Extract the [x, y] coordinate from the center of the cell holding the provided text.  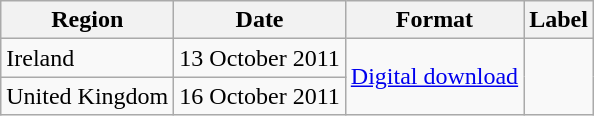
Label [559, 20]
13 October 2011 [260, 58]
Ireland [88, 58]
Date [260, 20]
Region [88, 20]
United Kingdom [88, 96]
Digital download [434, 77]
16 October 2011 [260, 96]
Format [434, 20]
